Detect which cell encompasses the target text, then output its [x, y] center coordinate. 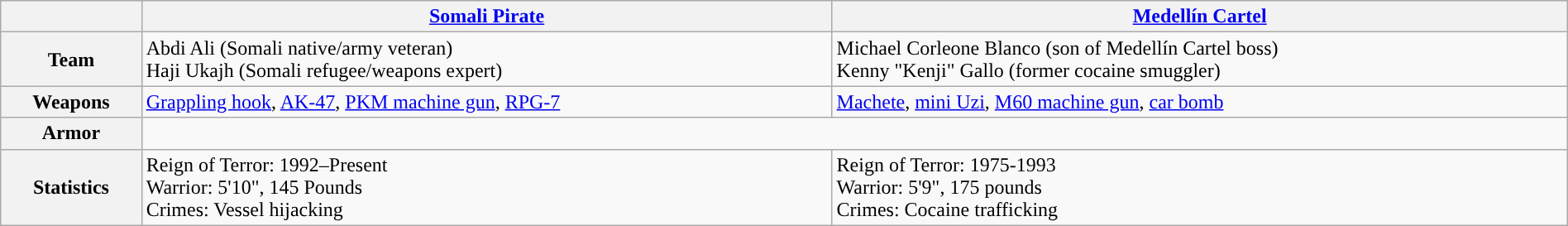
Machete, mini Uzi, M60 machine gun, car bomb [1199, 102]
Armor [71, 133]
Somali Pirate [486, 17]
Michael Corleone Blanco (son of Medellín Cartel boss)Kenny "Kenji" Gallo (former cocaine smuggler) [1199, 60]
Reign of Terror: 1992–PresentWarrior: 5'10", 145 PoundsCrimes: Vessel hijacking [486, 187]
Reign of Terror: 1975-1993Warrior: 5'9", 175 poundsCrimes: Cocaine trafficking [1199, 187]
Weapons [71, 102]
Medellín Cartel [1199, 17]
Abdi Ali (Somali native/army veteran)Haji Ukajh (Somali refugee/weapons expert) [486, 60]
Team [71, 60]
Statistics [71, 187]
Grappling hook, AK-47, PKM machine gun, RPG-7 [486, 102]
